Detect which cell encompasses the target text, then output its [x, y] center coordinate. 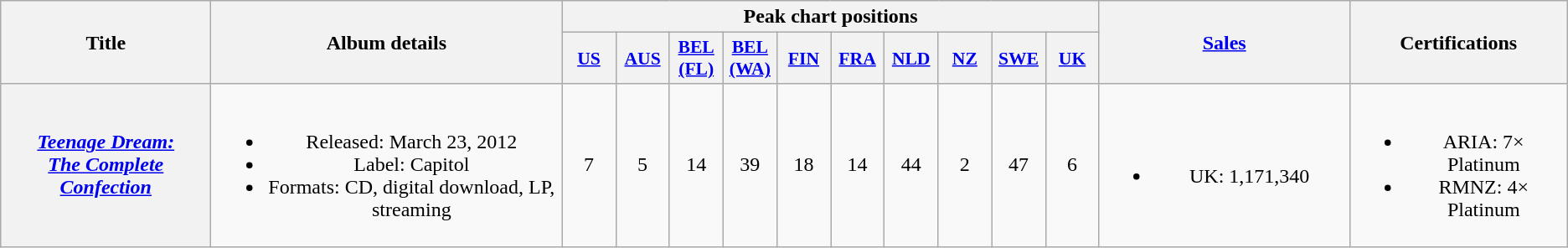
Sales [1225, 42]
Album details [387, 42]
39 [750, 165]
SWE [1019, 59]
US [589, 59]
Teenage Dream:The Complete Confection [106, 165]
BEL(FL) [696, 59]
7 [589, 165]
Title [106, 42]
2 [965, 165]
Released: March 23, 2012Label: CapitolFormats: CD, digital download, LP, streaming [387, 165]
AUS [642, 59]
5 [642, 165]
BEL(WA) [750, 59]
NZ [965, 59]
ARIA: 7× PlatinumRMNZ: 4× Platinum [1458, 165]
Certifications [1458, 42]
47 [1019, 165]
FIN [803, 59]
UK: 1,171,340 [1225, 165]
NLD [911, 59]
UK [1072, 59]
6 [1072, 165]
FRA [858, 59]
44 [911, 165]
Peak chart positions [831, 17]
18 [803, 165]
